Output the [X, Y] coordinate of the center of the cell containing the given text.  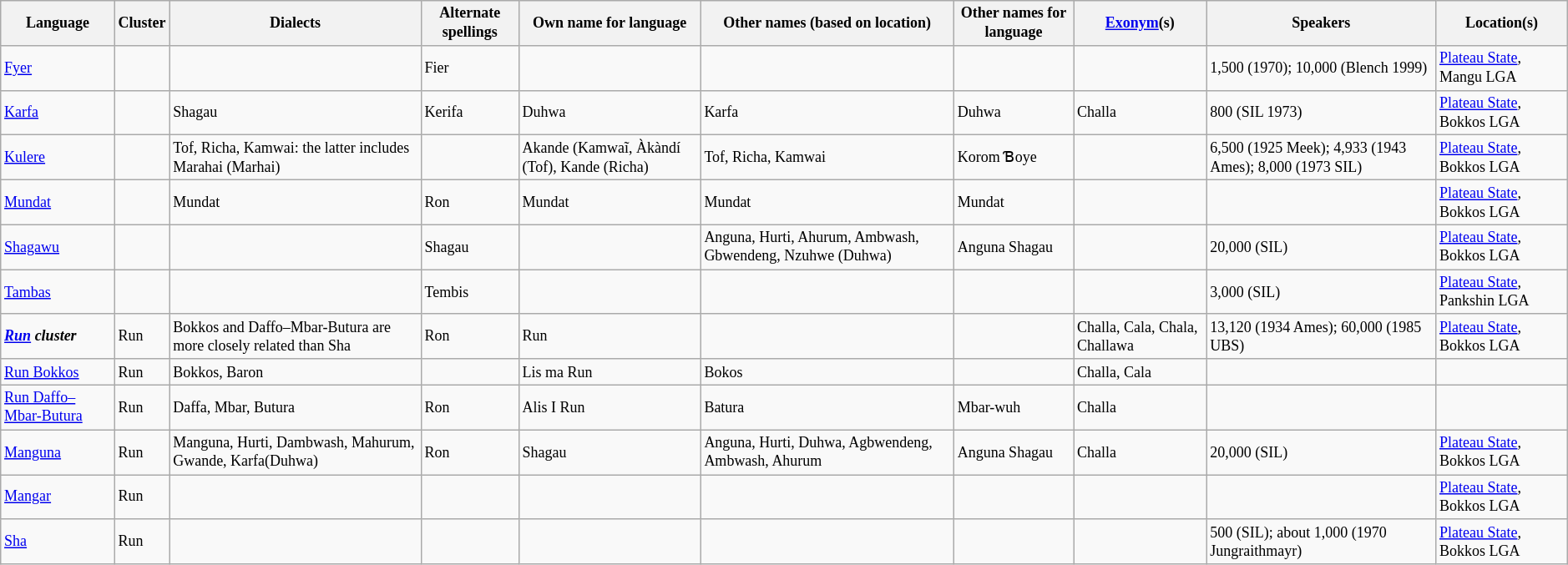
Tambas [58, 292]
Tof, Richa, Kamwai: the latter includes Marahai (Marhai) [296, 158]
Sha [58, 542]
500 (SIL); about 1,000 (1970 Jungraithmayr) [1321, 542]
Cluster [142, 23]
Bokos [827, 372]
Challa, Cala, Chala, Challawa [1141, 336]
Run Daffo–Mbar-Butura [58, 407]
Challa, Cala [1141, 372]
Language [58, 23]
Plateau State, Mangu LGA [1502, 68]
Fyer [58, 68]
Shagawu [58, 247]
Korom Ɓoye [1014, 158]
13,120 (1934 Ames); 60,000 (1985 UBS) [1321, 336]
Exonym(s) [1141, 23]
Kerifa [469, 113]
Fier [469, 68]
1,500 (1970); 10,000 (Blench 1999) [1321, 68]
Run Bokkos [58, 372]
Run cluster [58, 336]
Manguna, Hurti, Dambwash, Mahurum, Gwande, Karfa(Duhwa) [296, 452]
Other names (based on location) [827, 23]
Daffa, Mbar, Butura [296, 407]
Anguna, Hurti, Duhwa, Agbwendeng, Ambwash, Ahurum [827, 452]
Bokkos and Daffo–Mbar-Butura are more closely related than Sha [296, 336]
Tof, Richa, Kamwai [827, 158]
Other names for language [1014, 23]
Alis I Run [609, 407]
3,000 (SIL) [1321, 292]
6,500 (1925 Meek); 4,933 (1943 Ames); 8,000 (1973 SIL) [1321, 158]
Lis ma Run [609, 372]
Tembis [469, 292]
Own name for language [609, 23]
Kulere [58, 158]
Plateau State, Pankshin LGA [1502, 292]
Anguna, Hurti, Ahurum, Ambwash, Gbwendeng, Nzuhwe (Duhwa) [827, 247]
Dialects [296, 23]
Akande (Kamwaĩ, Àkàndí (Tof), Kande (Richa) [609, 158]
Alternate spellings [469, 23]
800 (SIL 1973) [1321, 113]
Mbar-wuh [1014, 407]
Manguna [58, 452]
Mangar [58, 497]
Location(s) [1502, 23]
Bokkos, Baron [296, 372]
Speakers [1321, 23]
Batura [827, 407]
